Return the (x, y) coordinate for the center point of the cell that contains the specified text.  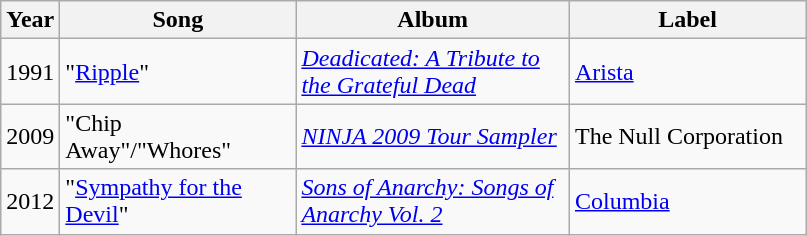
Columbia (687, 202)
Label (687, 20)
Song (178, 20)
NINJA 2009 Tour Sampler (433, 136)
The Null Corporation (687, 136)
"Sympathy for the Devil" (178, 202)
Year (30, 20)
"Ripple" (178, 72)
Album (433, 20)
"Chip Away"/"Whores" (178, 136)
2009 (30, 136)
Sons of Anarchy: Songs of Anarchy Vol. 2 (433, 202)
1991 (30, 72)
Arista (687, 72)
2012 (30, 202)
Deadicated: A Tribute to the Grateful Dead (433, 72)
